Pinpoint the cell where the given text exists, returning its [X, Y] midpoint coordinate. 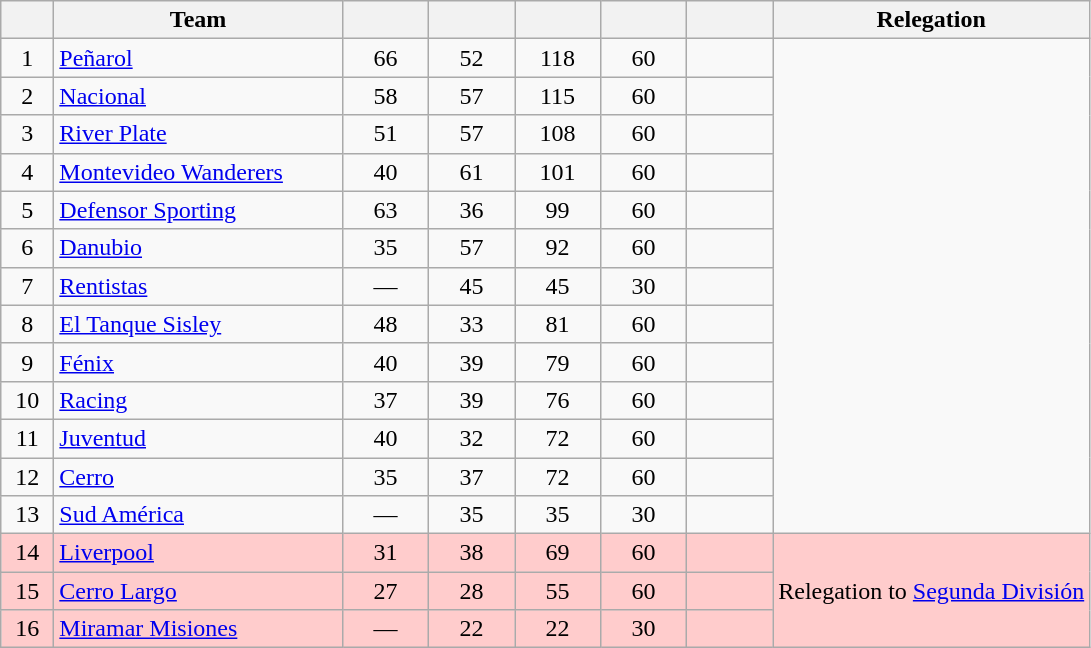
Nacional [198, 96]
31 [385, 553]
58 [385, 96]
10 [28, 400]
River Plate [198, 134]
Rentistas [198, 286]
13 [28, 515]
4 [28, 172]
Liverpool [198, 553]
7 [28, 286]
69 [557, 553]
66 [385, 58]
12 [28, 477]
Defensor Sporting [198, 210]
Cerro [198, 477]
118 [557, 58]
27 [385, 591]
92 [557, 248]
1 [28, 58]
8 [28, 324]
Fénix [198, 362]
6 [28, 248]
14 [28, 553]
32 [471, 438]
16 [28, 629]
2 [28, 96]
Montevideo Wanderers [198, 172]
El Tanque Sisley [198, 324]
Relegation to Segunda División [932, 591]
76 [557, 400]
15 [28, 591]
99 [557, 210]
61 [471, 172]
Racing [198, 400]
Miramar Misiones [198, 629]
Relegation [932, 20]
101 [557, 172]
48 [385, 324]
28 [471, 591]
36 [471, 210]
81 [557, 324]
3 [28, 134]
Juventud [198, 438]
51 [385, 134]
Peñarol [198, 58]
33 [471, 324]
Sud América [198, 515]
9 [28, 362]
Danubio [198, 248]
63 [385, 210]
Cerro Largo [198, 591]
38 [471, 553]
55 [557, 591]
52 [471, 58]
5 [28, 210]
Team [198, 20]
79 [557, 362]
115 [557, 96]
11 [28, 438]
108 [557, 134]
